Search for the cell housing the specified text and yield its [x, y] center coordinate. 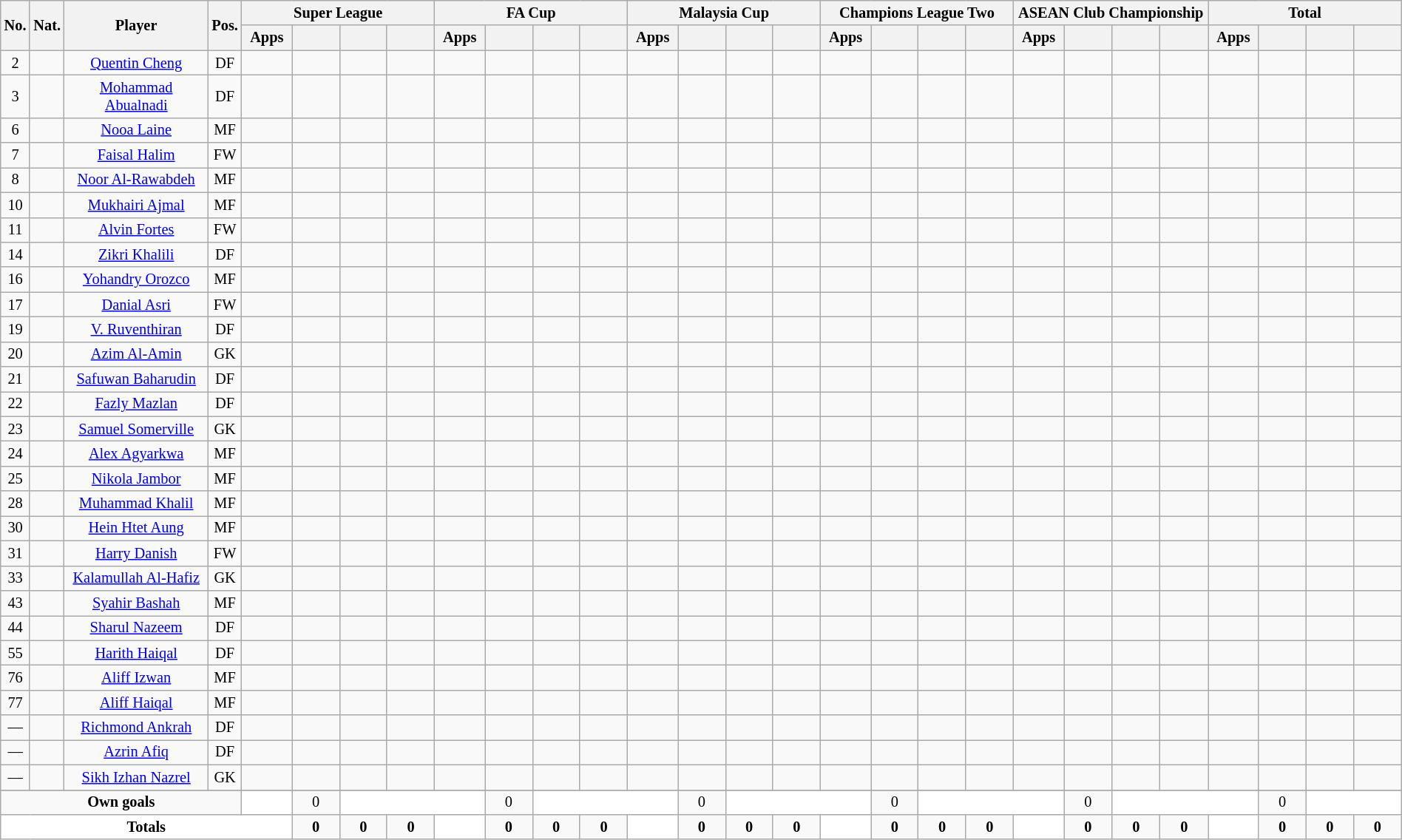
Nat. [47, 25]
Samuel Somerville [136, 429]
28 [16, 504]
43 [16, 603]
Total [1304, 13]
Sikh Izhan Nazrel [136, 777]
Sharul Nazeem [136, 628]
10 [16, 205]
77 [16, 702]
Hein Htet Aung [136, 528]
Player [136, 25]
Own goals [121, 802]
Alvin Fortes [136, 230]
2 [16, 63]
Mohammad Abualnadi [136, 96]
Alex Agyarkwa [136, 453]
55 [16, 653]
Yohandry Orozco [136, 280]
30 [16, 528]
No. [16, 25]
Zikri Khalili [136, 254]
14 [16, 254]
Nikola Jambor [136, 478]
Azrin Afiq [136, 752]
Aliff Haiqal [136, 702]
31 [16, 553]
Fazly Mazlan [136, 404]
17 [16, 305]
Malaysia Cup [725, 13]
Muhammad Khalil [136, 504]
24 [16, 453]
Richmond Ankrah [136, 728]
76 [16, 677]
23 [16, 429]
Champions League Two [917, 13]
Pos. [225, 25]
Nooa Laine [136, 130]
11 [16, 230]
20 [16, 354]
Totals [146, 827]
Aliff Izwan [136, 677]
FA Cup [531, 13]
Mukhairi Ajmal [136, 205]
21 [16, 379]
25 [16, 478]
Quentin Cheng [136, 63]
16 [16, 280]
8 [16, 180]
Kalamullah Al-Hafiz [136, 578]
Danial Asri [136, 305]
19 [16, 329]
6 [16, 130]
Super League [339, 13]
Noor Al-Rawabdeh [136, 180]
3 [16, 96]
33 [16, 578]
22 [16, 404]
V. Ruventhiran [136, 329]
44 [16, 628]
Harry Danish [136, 553]
Harith Haiqal [136, 653]
7 [16, 155]
ASEAN Club Championship [1111, 13]
Safuwan Baharudin [136, 379]
Faisal Halim [136, 155]
Azim Al-Amin [136, 354]
Syahir Bashah [136, 603]
